Extract the [X, Y] coordinate from the center of the cell holding the provided text.  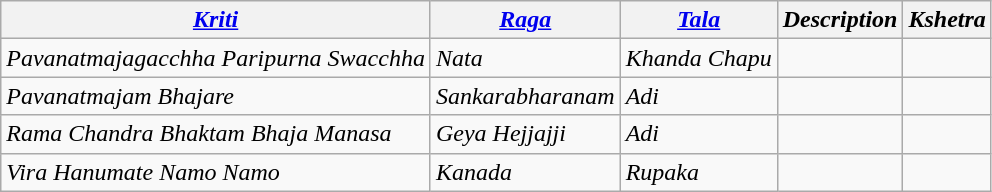
Geya Hejjajji [525, 134]
Tala [698, 20]
Kanada [525, 172]
Rupaka [698, 172]
Raga [525, 20]
Kriti [216, 20]
Khanda Chapu [698, 58]
Description [840, 20]
Nata [525, 58]
Pavanatmajagacchha Paripurna Swacchha [216, 58]
Kshetra [947, 20]
Vira Hanumate Namo Namo [216, 172]
Rama Chandra Bhaktam Bhaja Manasa [216, 134]
Pavanatmajam Bhajare [216, 96]
Sankarabharanam [525, 96]
